Return the (X, Y) coordinate for the center point of the cell that contains the specified text.  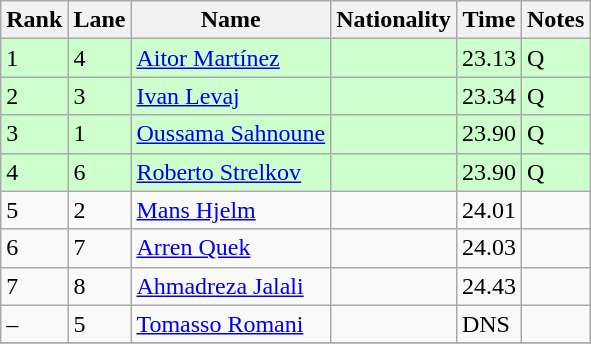
– (34, 324)
23.34 (488, 96)
Nationality (394, 20)
Time (488, 20)
8 (100, 286)
24.43 (488, 286)
Ivan Levaj (231, 96)
Lane (100, 20)
24.03 (488, 248)
Arren Quek (231, 248)
Tomasso Romani (231, 324)
Mans Hjelm (231, 210)
Oussama Sahnoune (231, 134)
Roberto Strelkov (231, 172)
DNS (488, 324)
23.13 (488, 58)
Notes (555, 20)
Rank (34, 20)
24.01 (488, 210)
Ahmadreza Jalali (231, 286)
Aitor Martínez (231, 58)
Name (231, 20)
